For the text-containing cell, return its midpoint in [x, y] coordinate format. 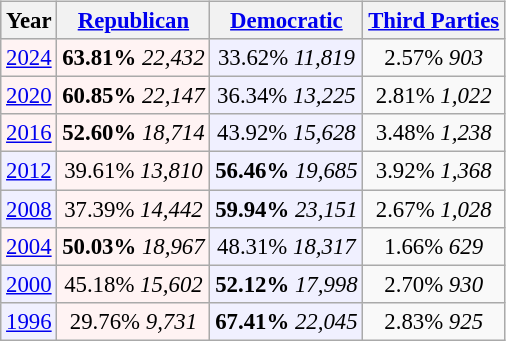
43.92% 15,628 [286, 133]
29.76% 9,731 [134, 321]
3.92% 1,368 [434, 171]
2.81% 1,022 [434, 96]
2008 [29, 209]
2.67% 1,028 [434, 209]
Third Parties [434, 21]
Republican [134, 21]
67.41% 22,045 [286, 321]
Democratic [286, 21]
48.31% 18,317 [286, 246]
2.70% 930 [434, 284]
2016 [29, 133]
52.12% 17,998 [286, 284]
2012 [29, 171]
59.94% 23,151 [286, 209]
2000 [29, 284]
39.61% 13,810 [134, 171]
37.39% 14,442 [134, 209]
63.81% 22,432 [134, 58]
36.34% 13,225 [286, 96]
56.46% 19,685 [286, 171]
2004 [29, 246]
3.48% 1,238 [434, 133]
60.85% 22,147 [134, 96]
1.66% 629 [434, 246]
50.03% 18,967 [134, 246]
1996 [29, 321]
2020 [29, 96]
2.57% 903 [434, 58]
Year [29, 21]
2024 [29, 58]
33.62% 11,819 [286, 58]
52.60% 18,714 [134, 133]
45.18% 15,602 [134, 284]
2.83% 925 [434, 321]
